Capture the cell that displays the provided text and extract its [x, y] central coordinate. 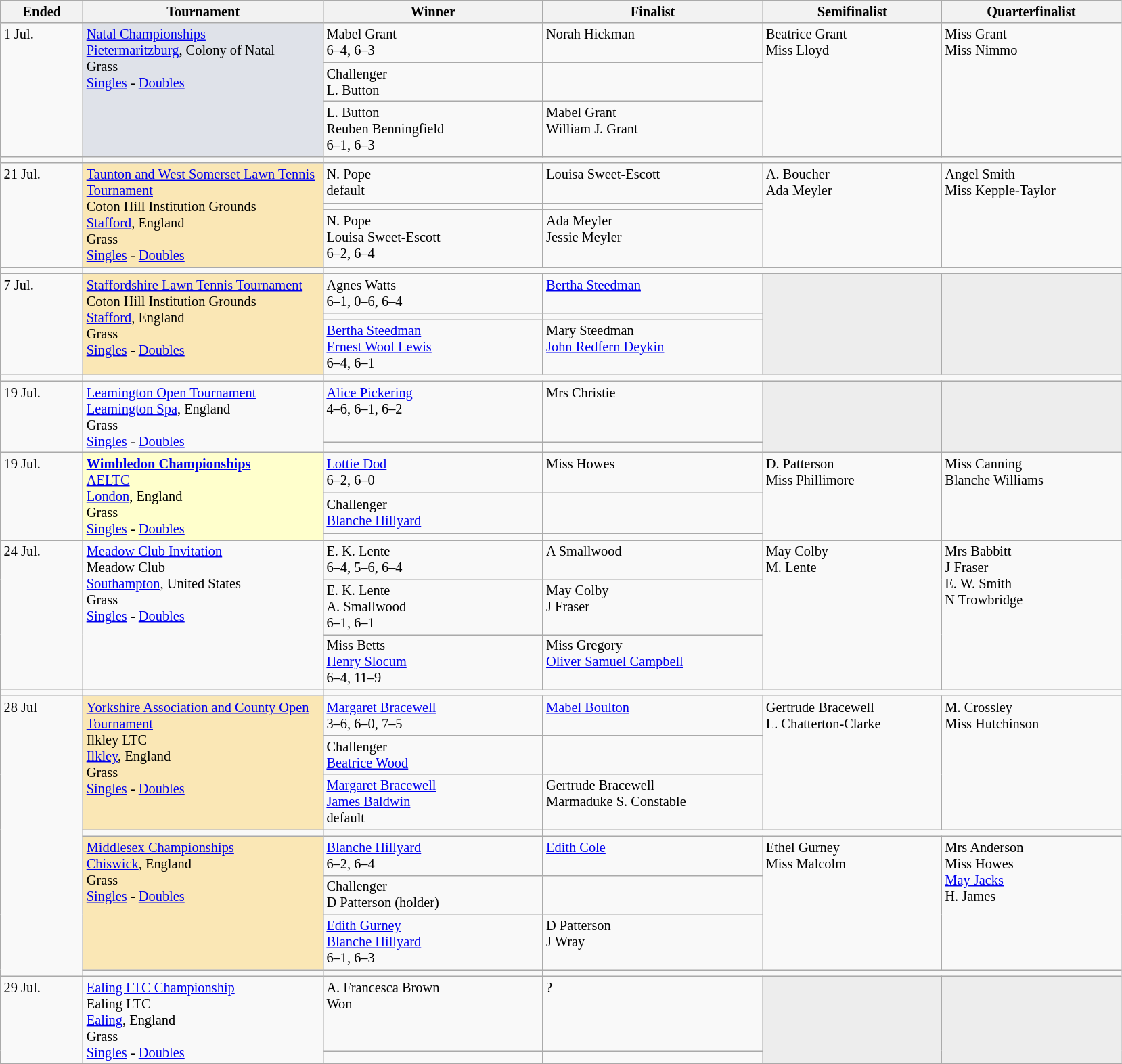
M. Crossley Miss Hutchinson [1031, 762]
28 Jul [42, 835]
Quarterfinalist [1031, 12]
Challenger Beatrice Wood [433, 755]
Tournament [203, 12]
Beatrice Grant Miss Lloyd [853, 89]
A. Boucher Ada Meyler [853, 215]
N. Popedefault [433, 183]
E. K. Lente6–4, 5–6, 6–4 [433, 560]
Edith Cole [652, 856]
Agnes Watts6–1, 0–6, 6–4 [433, 293]
May Colby M. Lente [853, 615]
Wimbledon Championships AELTCLondon, EnglandGrassSingles - Doubles [203, 496]
Meadow Club InvitationMeadow ClubSouthampton, United StatesGrassSingles - Doubles [203, 615]
Finalist [652, 12]
29 Jul. [42, 1020]
24 Jul. [42, 615]
Bertha Steedman [652, 293]
Middlesex ChampionshipsChiswick, EnglandGrassSingles - Doubles [203, 903]
Ealing LTC ChampionshipEaling LTCEaling, EnglandGrassSingles - Doubles [203, 1020]
Mabel Grant6–4, 6–3 [433, 43]
Mabel Boulton [652, 715]
Ended [42, 12]
Margaret Bracewell James Baldwindefault [433, 802]
1 Jul. [42, 89]
21 Jul. [42, 215]
Natal ChampionshipsPietermaritzburg, Colony of NatalGrassSingles - Doubles [203, 89]
Challenger D Patterson (holder) [433, 895]
A. Francesca BrownWon [433, 1014]
Louisa Sweet-Escott [652, 183]
Gertrude Bracewell L. Chatterton-Clarke [853, 762]
Norah Hickman [652, 43]
Miss Grant Miss Nimmo [1031, 89]
Miss Canning Blanche Williams [1031, 496]
Bertha Steedman Ernest Wool Lewis 6–4, 6–1 [433, 347]
Winner [433, 12]
Mrs Babbitt J Fraser E. W. Smith N Trowbridge [1031, 615]
A Smallwood [652, 560]
Angel Smith Miss Kepple-Taylor [1031, 215]
Mary Steedman John Redfern Deykin [652, 347]
N. Pope Louisa Sweet-Escott6–2, 6–4 [433, 238]
Ada Meyler Jessie Meyler [652, 238]
Mrs Anderson Miss Howes May Jacks H. James [1031, 903]
Challenger L. Button [433, 82]
E. K. Lente A. Smallwood 6–1, 6–1 [433, 607]
Miss Betts Henry Slocum6–4, 11–9 [433, 662]
Staffordshire Lawn Tennis TournamentCoton Hill Institution GroundsStafford, EnglandGrassSingles - Doubles [203, 324]
Yorkshire Association and County Open TournamentIlkley LTCIlkley, England Grass Singles - Doubles [203, 762]
May Colby J Fraser [652, 607]
Miss Howes [652, 472]
Taunton and West Somerset Lawn Tennis TournamentCoton Hill Institution GroundsStafford, EnglandGrassSingles - Doubles [203, 215]
Ethel Gurney Miss Malcolm [853, 903]
Leamington Open TournamentLeamington Spa, EnglandGrassSingles - Doubles [203, 417]
Margaret Bracewell 3–6, 6–0, 7–5 [433, 715]
Mabel Grant William J. Grant [652, 129]
Blanche Hillyard6–2, 6–4 [433, 856]
D Patterson J Wray [652, 941]
Challenger Blanche Hillyard [433, 513]
Edith Gurney Blanche Hillyard6–1, 6–3 [433, 941]
Mrs Christie [652, 412]
Alice Pickering4–6, 6–1, 6–2 [433, 412]
Lottie Dod6–2, 6–0 [433, 472]
L. Button Reuben Benningfield 6–1, 6–3 [433, 129]
D. Patterson Miss Phillimore [853, 496]
Semifinalist [853, 12]
Miss Gregory Oliver Samuel Campbell [652, 662]
Gertrude Bracewell Marmaduke S. Constable [652, 802]
? [652, 1014]
7 Jul. [42, 324]
